Provide the (x, y) coordinate of the cell's center where the given text is located.  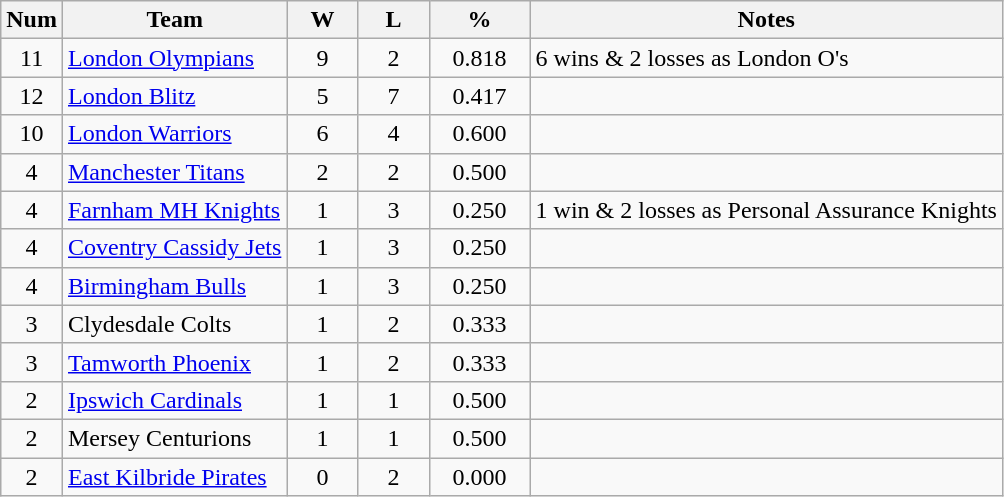
Manchester Titans (174, 172)
12 (32, 96)
0.600 (480, 134)
Coventry Cassidy Jets (174, 248)
0.818 (480, 58)
Birmingham Bulls (174, 286)
1 win & 2 losses as Personal Assurance Knights (766, 210)
0 (322, 477)
Tamworth Phoenix (174, 362)
London Olympians (174, 58)
6 wins & 2 losses as London O's (766, 58)
W (322, 20)
0.000 (480, 477)
Farnham MH Knights (174, 210)
Mersey Centurions (174, 438)
Num (32, 20)
6 (322, 134)
9 (322, 58)
Clydesdale Colts (174, 324)
5 (322, 96)
% (480, 20)
Ipswich Cardinals (174, 400)
London Warriors (174, 134)
L (394, 20)
Team (174, 20)
11 (32, 58)
0.417 (480, 96)
Notes (766, 20)
10 (32, 134)
London Blitz (174, 96)
7 (394, 96)
East Kilbride Pirates (174, 477)
